Scan for the cell matching the given text and deliver its (x, y) coordinate at center. 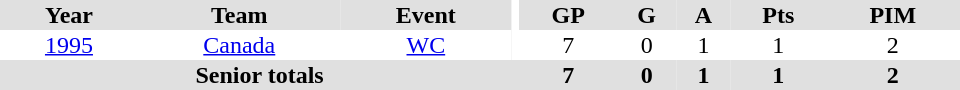
Senior totals (260, 75)
PIM (893, 15)
WC (426, 45)
Team (240, 15)
Event (426, 15)
G (646, 15)
GP (568, 15)
1995 (69, 45)
Pts (778, 15)
Canada (240, 45)
A (704, 15)
Year (69, 15)
